Output the (X, Y) coordinate of the center of the cell containing the given text.  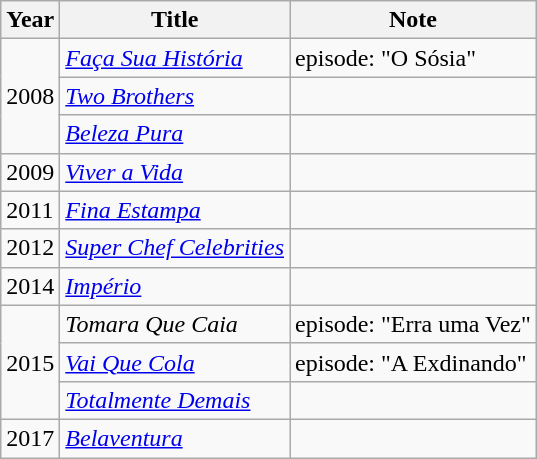
Beleza Pura (175, 134)
2014 (30, 286)
episode: "A Exdinando" (414, 362)
Note (414, 20)
Year (30, 20)
episode: "O Sósia" (414, 58)
Império (175, 286)
Faça Sua História (175, 58)
episode: "Erra uma Vez" (414, 324)
2008 (30, 96)
Belaventura (175, 438)
Title (175, 20)
2015 (30, 362)
2011 (30, 210)
Fina Estampa (175, 210)
Super Chef Celebrities (175, 248)
2017 (30, 438)
Vai Que Cola (175, 362)
Viver a Vida (175, 172)
2009 (30, 172)
Tomara Que Caia (175, 324)
Two Brothers (175, 96)
2012 (30, 248)
Totalmente Demais (175, 400)
